Pinpoint the cell where the given text exists, returning its [X, Y] midpoint coordinate. 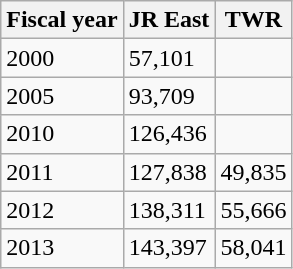
55,666 [254, 210]
2011 [62, 172]
2013 [62, 248]
126,436 [169, 134]
93,709 [169, 96]
JR East [169, 20]
138,311 [169, 210]
49,835 [254, 172]
2000 [62, 58]
2005 [62, 96]
Fiscal year [62, 20]
57,101 [169, 58]
58,041 [254, 248]
143,397 [169, 248]
TWR [254, 20]
127,838 [169, 172]
2012 [62, 210]
2010 [62, 134]
